Capture the cell that displays the provided text and extract its (X, Y) central coordinate. 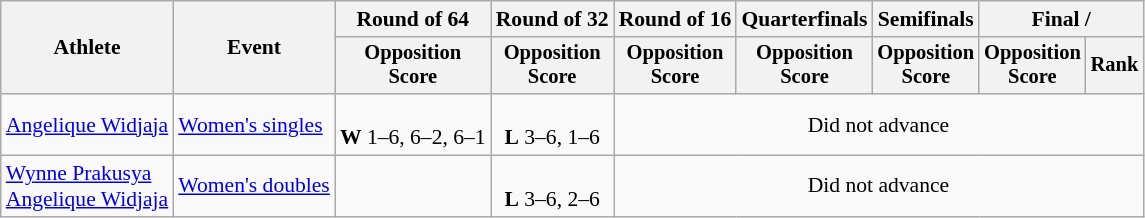
W 1–6, 6–2, 6–1 (413, 124)
Rank (1115, 66)
Final / (1061, 19)
Round of 16 (676, 19)
Wynne PrakusyaAngelique Widjaja (88, 186)
Women's singles (254, 124)
L 3–6, 2–6 (552, 186)
Round of 32 (552, 19)
Quarterfinals (804, 19)
Angelique Widjaja (88, 124)
Women's doubles (254, 186)
Athlete (88, 48)
L 3–6, 1–6 (552, 124)
Semifinals (926, 19)
Round of 64 (413, 19)
Event (254, 48)
